Return the [X, Y] coordinate for the center point of the cell that contains the specified text.  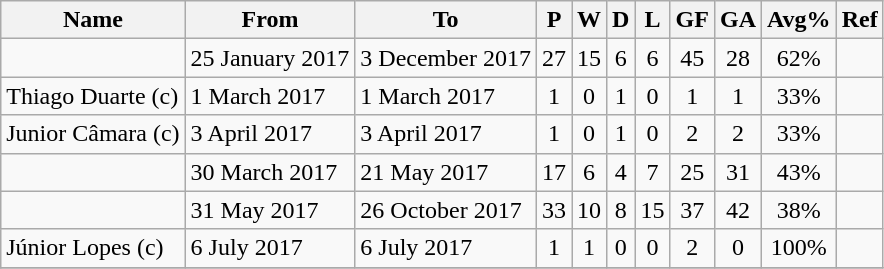
27 [554, 58]
62% [800, 58]
10 [590, 210]
GA [738, 20]
45 [692, 58]
17 [554, 172]
Name [93, 20]
From [270, 20]
26 October 2017 [446, 210]
Júnior Lopes (c) [93, 248]
P [554, 20]
GF [692, 20]
Junior Câmara (c) [93, 134]
W [590, 20]
31 May 2017 [270, 210]
28 [738, 58]
To [446, 20]
21 May 2017 [446, 172]
33 [554, 210]
100% [800, 248]
30 March 2017 [270, 172]
43% [800, 172]
D [621, 20]
37 [692, 210]
25 January 2017 [270, 58]
L [652, 20]
3 December 2017 [446, 58]
7 [652, 172]
Thiago Duarte (c) [93, 96]
31 [738, 172]
8 [621, 210]
Ref [860, 20]
42 [738, 210]
4 [621, 172]
25 [692, 172]
Avg% [800, 20]
38% [800, 210]
